Return the (X, Y) coordinate for the center point of the cell that contains the specified text.  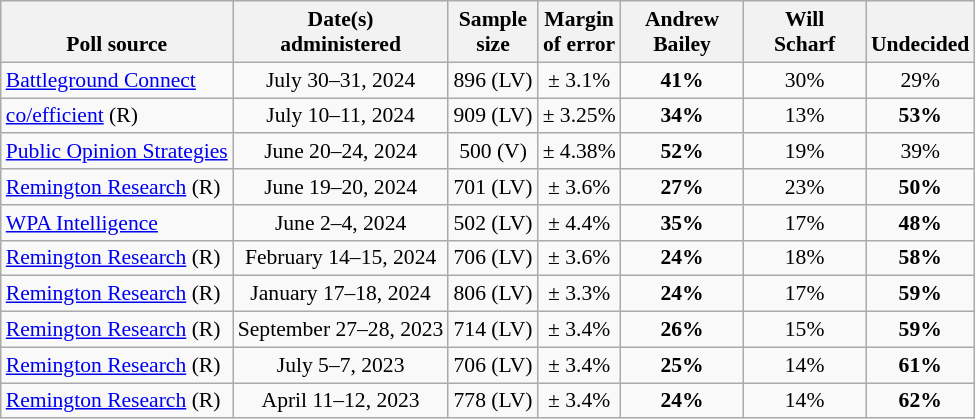
41% (682, 80)
± 3.1% (580, 80)
July 30–31, 2024 (341, 80)
61% (920, 365)
23% (804, 187)
June 19–20, 2024 (341, 187)
27% (682, 187)
48% (920, 223)
15% (804, 330)
29% (920, 80)
58% (920, 258)
39% (920, 152)
September 27–28, 2023 (341, 330)
52% (682, 152)
± 3.25% (580, 116)
806 (LV) (492, 294)
25% (682, 365)
June 2–4, 2024 (341, 223)
30% (804, 80)
53% (920, 116)
January 17–18, 2024 (341, 294)
± 4.4% (580, 223)
WPA Intelligence (117, 223)
± 3.3% (580, 294)
April 11–12, 2023 (341, 401)
Battleground Connect (117, 80)
AndrewBailey (682, 32)
35% (682, 223)
34% (682, 116)
June 20–24, 2024 (341, 152)
18% (804, 258)
February 14–15, 2024 (341, 258)
WillScharf (804, 32)
Samplesize (492, 32)
909 (LV) (492, 116)
50% (920, 187)
co/efficient (R) (117, 116)
Date(s)administered (341, 32)
Poll source (117, 32)
896 (LV) (492, 80)
26% (682, 330)
Public Opinion Strategies (117, 152)
500 (V) (492, 152)
19% (804, 152)
701 (LV) (492, 187)
62% (920, 401)
July 10–11, 2024 (341, 116)
Undecided (920, 32)
July 5–7, 2023 (341, 365)
502 (LV) (492, 223)
Marginof error (580, 32)
778 (LV) (492, 401)
714 (LV) (492, 330)
13% (804, 116)
± 4.38% (580, 152)
